Locate the cell with the specified text and output its (x, y) center coordinate. 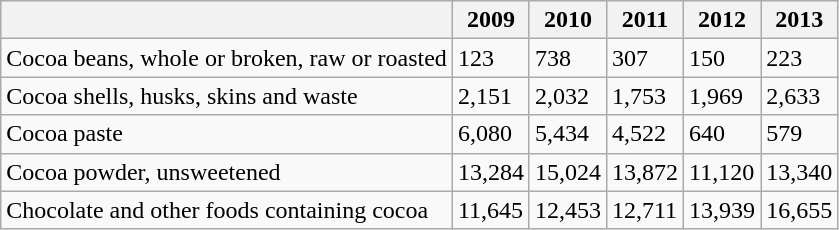
15,024 (568, 172)
2010 (568, 20)
579 (800, 134)
Chocolate and other foods containing cocoa (227, 210)
Cocoa powder, unsweetened (227, 172)
738 (568, 58)
2,633 (800, 96)
13,872 (644, 172)
16,655 (800, 210)
11,645 (490, 210)
123 (490, 58)
640 (722, 134)
1,969 (722, 96)
1,753 (644, 96)
Cocoa beans, whole or broken, raw or roasted (227, 58)
307 (644, 58)
Cocoa shells, husks, skins and waste (227, 96)
12,453 (568, 210)
2011 (644, 20)
150 (722, 58)
12,711 (644, 210)
13,284 (490, 172)
2012 (722, 20)
223 (800, 58)
5,434 (568, 134)
2013 (800, 20)
6,080 (490, 134)
13,340 (800, 172)
2,032 (568, 96)
13,939 (722, 210)
2,151 (490, 96)
2009 (490, 20)
11,120 (722, 172)
4,522 (644, 134)
Cocoa paste (227, 134)
